From the cell containing the given text, extract its center point as [x, y] coordinate. 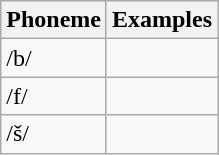
/b/ [54, 58]
/š/ [54, 134]
/f/ [54, 96]
Examples [162, 20]
Phoneme [54, 20]
